Return (x, y) of the center of cell containing provided text 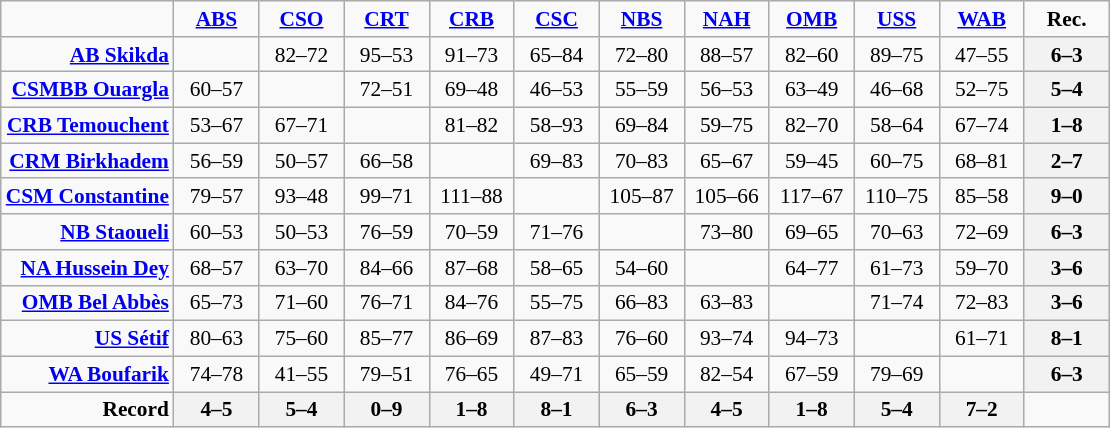
87–68 (472, 268)
64–77 (812, 268)
46–68 (896, 90)
79–69 (896, 374)
58–65 (556, 268)
65–73 (216, 303)
95–53 (386, 55)
WAB (982, 19)
70–83 (642, 161)
7–2 (982, 410)
53–67 (216, 126)
73–80 (726, 232)
85–58 (982, 197)
82–72 (302, 55)
71–60 (302, 303)
80–63 (216, 339)
66–58 (386, 161)
OMB (812, 19)
CRB (472, 19)
71–76 (556, 232)
81–82 (472, 126)
88–57 (726, 55)
69–65 (812, 232)
OMB Bel Abbès (88, 303)
117–67 (812, 197)
93–48 (302, 197)
59–75 (726, 126)
USS (896, 19)
82–70 (812, 126)
CSM Constantine (88, 197)
99–71 (386, 197)
89–75 (896, 55)
66–83 (642, 303)
68–57 (216, 268)
59–45 (812, 161)
110–75 (896, 197)
65–67 (726, 161)
9–0 (1066, 197)
82–60 (812, 55)
CSC (556, 19)
93–74 (726, 339)
65–59 (642, 374)
49–71 (556, 374)
70–59 (472, 232)
58–93 (556, 126)
76–60 (642, 339)
NB Staoueli (88, 232)
63–49 (812, 90)
41–55 (302, 374)
72–80 (642, 55)
CRT (386, 19)
70–63 (896, 232)
76–71 (386, 303)
50–53 (302, 232)
86–69 (472, 339)
2–7 (1066, 161)
69–48 (472, 90)
NBS (642, 19)
55–75 (556, 303)
WA Boufarik (88, 374)
56–59 (216, 161)
69–84 (642, 126)
60–57 (216, 90)
NAH (726, 19)
CRB Temouchent (88, 126)
54–60 (642, 268)
82–54 (726, 374)
58–64 (896, 126)
55–59 (642, 90)
ABS (216, 19)
NA Hussein Dey (88, 268)
56–53 (726, 90)
72–51 (386, 90)
US Sétif (88, 339)
Rec. (1066, 19)
75–60 (302, 339)
111–88 (472, 197)
Record (88, 410)
72–69 (982, 232)
63–70 (302, 268)
91–73 (472, 55)
79–51 (386, 374)
60–53 (216, 232)
47–55 (982, 55)
79–57 (216, 197)
67–74 (982, 126)
59–70 (982, 268)
60–75 (896, 161)
67–59 (812, 374)
CSMBB Ouargla (88, 90)
CRM Birkhadem (88, 161)
71–74 (896, 303)
87–83 (556, 339)
52–75 (982, 90)
69–83 (556, 161)
50–57 (302, 161)
61–71 (982, 339)
84–66 (386, 268)
105–87 (642, 197)
46–53 (556, 90)
0–9 (386, 410)
76–59 (386, 232)
61–73 (896, 268)
67–71 (302, 126)
85–77 (386, 339)
68–81 (982, 161)
84–76 (472, 303)
CSO (302, 19)
74–78 (216, 374)
105–66 (726, 197)
63–83 (726, 303)
72–83 (982, 303)
65–84 (556, 55)
AB Skikda (88, 55)
94–73 (812, 339)
76–65 (472, 374)
